Locate the cell with the specified text and output its [X, Y] center coordinate. 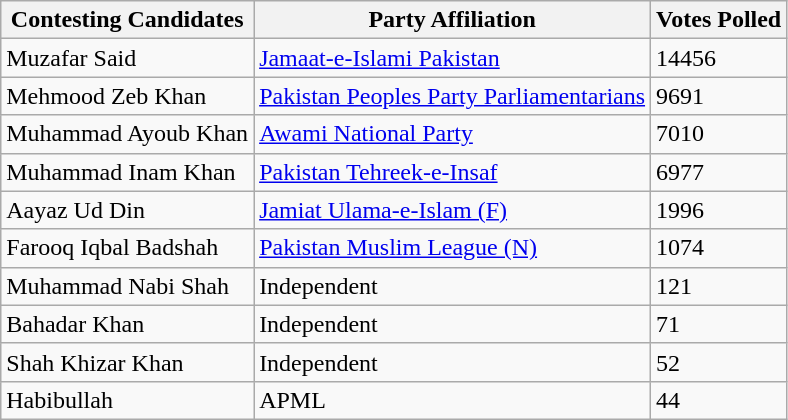
Shah Khizar Khan [128, 362]
Votes Polled [719, 20]
Muzafar Said [128, 58]
Habibullah [128, 400]
6977 [719, 172]
Pakistan Tehreek-e-Insaf [452, 172]
9691 [719, 96]
71 [719, 324]
1996 [719, 210]
Awami National Party [452, 134]
44 [719, 400]
Mehmood Zeb Khan [128, 96]
Contesting Candidates [128, 20]
Muhammad Ayoub Khan [128, 134]
Jamaat-e-Islami Pakistan [452, 58]
7010 [719, 134]
Jamiat Ulama-e-Islam (F) [452, 210]
1074 [719, 248]
Party Affiliation [452, 20]
52 [719, 362]
Pakistan Muslim League (N) [452, 248]
Bahadar Khan [128, 324]
14456 [719, 58]
Muhammad Nabi Shah [128, 286]
Aayaz Ud Din [128, 210]
Farooq Iqbal Badshah [128, 248]
Pakistan Peoples Party Parliamentarians [452, 96]
Muhammad Inam Khan [128, 172]
121 [719, 286]
APML [452, 400]
